Determine the (X, Y) coordinate at the center of the cell enclosing the given text.  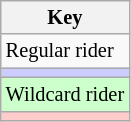
Key (65, 17)
Regular rider (65, 51)
Wildcard rider (65, 94)
